Provide the (x, y) coordinate of the cell's center where the given text is located.  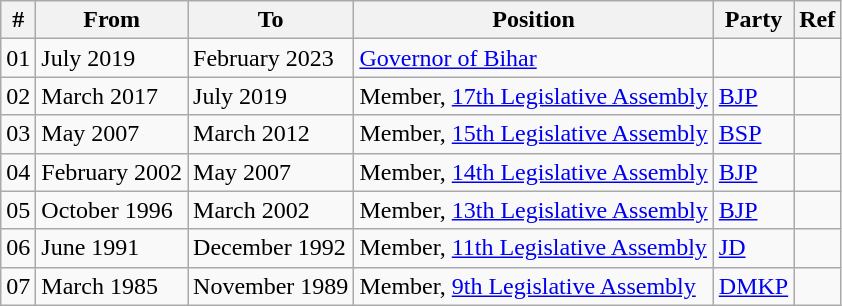
06 (18, 248)
Member, 15th Legislative Assembly (534, 134)
March 2002 (271, 210)
# (18, 20)
02 (18, 96)
March 2017 (112, 96)
Member, 11th Legislative Assembly (534, 248)
Governor of Bihar (534, 58)
07 (18, 286)
Member, 9th Legislative Assembly (534, 286)
From (112, 20)
Ref (818, 20)
DMKP (753, 286)
05 (18, 210)
February 2023 (271, 58)
JD (753, 248)
February 2002 (112, 172)
Member, 13th Legislative Assembly (534, 210)
BSP (753, 134)
Member, 14th Legislative Assembly (534, 172)
June 1991 (112, 248)
To (271, 20)
March 2012 (271, 134)
December 1992 (271, 248)
Member, 17th Legislative Assembly (534, 96)
October 1996 (112, 210)
01 (18, 58)
March 1985 (112, 286)
Position (534, 20)
November 1989 (271, 286)
Party (753, 20)
03 (18, 134)
04 (18, 172)
